Output the [X, Y] coordinate of the center of the cell containing the given text.  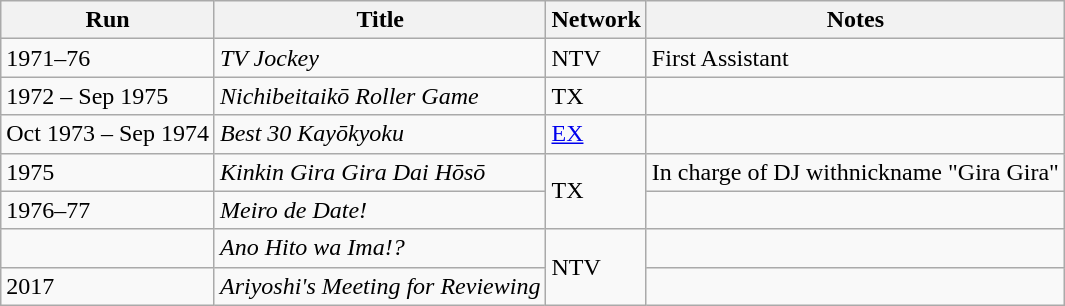
1971–76 [108, 58]
Nichibeitaikō Roller Game [380, 96]
First Assistant [855, 58]
Title [380, 20]
1972 – Sep 1975 [108, 96]
TV Jockey [380, 58]
Run [108, 20]
1975 [108, 172]
Ariyoshi's Meeting for Reviewing [380, 286]
Oct 1973 – Sep 1974 [108, 134]
EX [596, 134]
2017 [108, 286]
Network [596, 20]
Kinkin Gira Gira Dai Hōsō [380, 172]
Notes [855, 20]
Ano Hito wa Ima!? [380, 248]
Best 30 Kayōkyoku [380, 134]
In charge of DJ withnickname "Gira Gira" [855, 172]
1976–77 [108, 210]
Meiro de Date! [380, 210]
